Scan for the cell matching the given text and deliver its [x, y] coordinate at center. 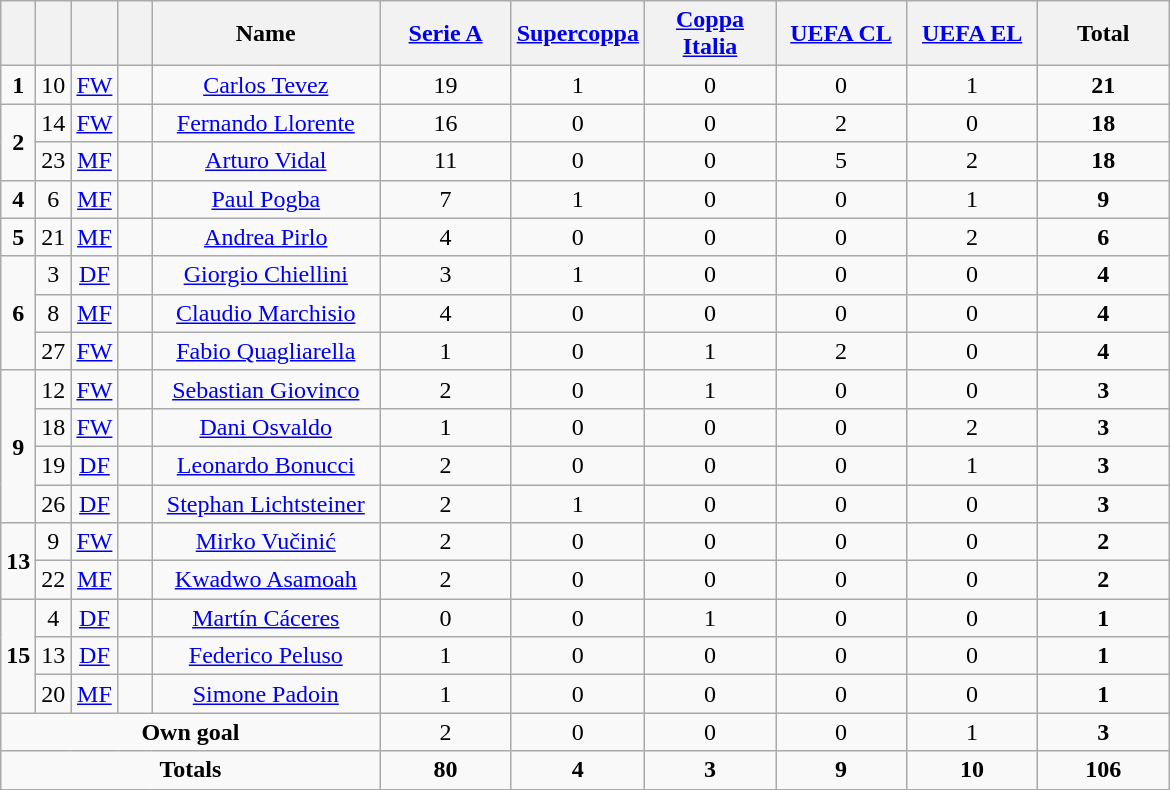
Serie A [446, 34]
27 [54, 351]
Sebastian Giovinco [266, 389]
15 [18, 656]
Claudio Marchisio [266, 313]
Total [1104, 34]
23 [54, 161]
11 [446, 161]
16 [446, 123]
Name [266, 34]
Stephan Lichtsteiner [266, 503]
80 [446, 770]
Dani Osvaldo [266, 427]
Kwadwo Asamoah [266, 580]
Paul Pogba [266, 199]
Giorgio Chiellini [266, 275]
Arturo Vidal [266, 161]
Mirko Vučinić [266, 542]
Carlos Tevez [266, 85]
26 [54, 503]
14 [54, 123]
Leonardo Bonucci [266, 465]
Martín Cáceres [266, 618]
22 [54, 580]
106 [1104, 770]
Supercoppa [578, 34]
7 [446, 199]
UEFA EL [972, 34]
Andrea Pirlo [266, 237]
20 [54, 694]
8 [54, 313]
12 [54, 389]
Totals [190, 770]
Coppa Italia [710, 34]
Fabio Quagliarella [266, 351]
Fernando Llorente [266, 123]
Federico Peluso [266, 656]
UEFA CL [842, 34]
Own goal [190, 732]
Simone Padoin [266, 694]
